Scan for the cell matching the given text and deliver its [x, y] coordinate at center. 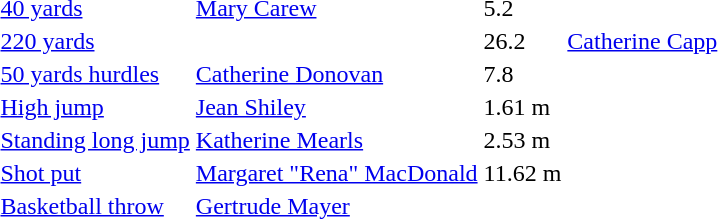
26.2 [522, 41]
Jean Shiley [336, 107]
Margaret "Rena" MacDonald [336, 173]
7.8 [522, 74]
1.61 m [522, 107]
Katherine Mearls [336, 140]
11.62 m [522, 173]
2.53 m [522, 140]
Catherine Donovan [336, 74]
